Search for the cell housing the specified text and yield its (X, Y) center coordinate. 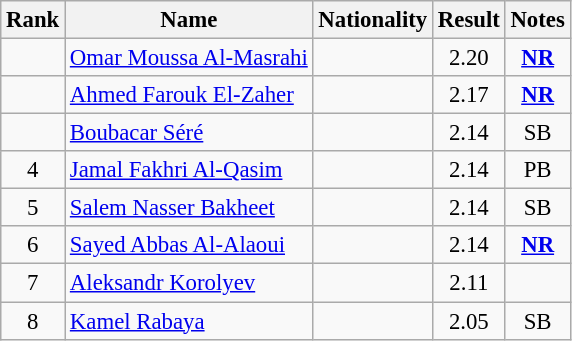
Name (190, 20)
Jamal Fakhri Al-Qasim (190, 170)
Sayed Abbas Al-Alaoui (190, 245)
6 (33, 245)
Boubacar Séré (190, 133)
7 (33, 283)
Nationality (372, 20)
Omar Moussa Al-Masrahi (190, 58)
2.17 (470, 95)
Salem Nasser Bakheet (190, 208)
2.05 (470, 321)
5 (33, 208)
Kamel Rabaya (190, 321)
2.11 (470, 283)
PB (538, 170)
2.20 (470, 58)
Ahmed Farouk El-Zaher (190, 95)
Rank (33, 20)
Result (470, 20)
Aleksandr Korolyev (190, 283)
Notes (538, 20)
8 (33, 321)
4 (33, 170)
